Detect which cell encompasses the target text, then output its [x, y] center coordinate. 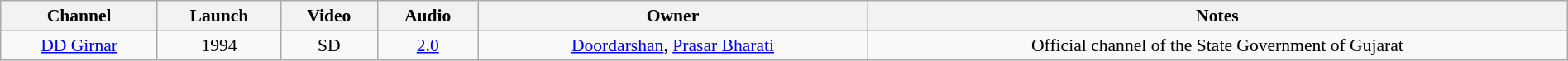
SD [329, 45]
Doordarshan, Prasar Bharati [672, 45]
Launch [218, 16]
Owner [672, 16]
2.0 [428, 45]
DD Girnar [79, 45]
Video [329, 16]
1994 [218, 45]
Channel [79, 16]
Official channel of the State Government of Gujarat [1217, 45]
Notes [1217, 16]
Audio [428, 16]
